Detect which cell encompasses the target text, then output its [X, Y] center coordinate. 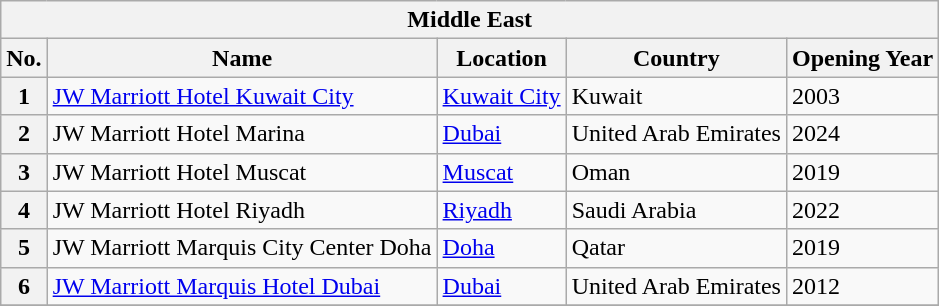
Muscat [502, 172]
Qatar [676, 248]
3 [24, 172]
2012 [862, 286]
JW Marriott Marquis Hotel Dubai [242, 286]
2022 [862, 210]
1 [24, 96]
2003 [862, 96]
Kuwait [676, 96]
JW Marriott Hotel Marina [242, 134]
6 [24, 286]
Saudi Arabia [676, 210]
No. [24, 58]
2 [24, 134]
2024 [862, 134]
JW Marriott Hotel Riyadh [242, 210]
4 [24, 210]
Name [242, 58]
Opening Year [862, 58]
JW Marriott Marquis City Center Doha [242, 248]
JW Marriott Hotel Kuwait City [242, 96]
Doha [502, 248]
Country [676, 58]
JW Marriott Hotel Muscat [242, 172]
Middle East [470, 20]
Oman [676, 172]
Kuwait City [502, 96]
5 [24, 248]
Riyadh [502, 210]
Location [502, 58]
